For the text-containing cell, return its midpoint in [x, y] coordinate format. 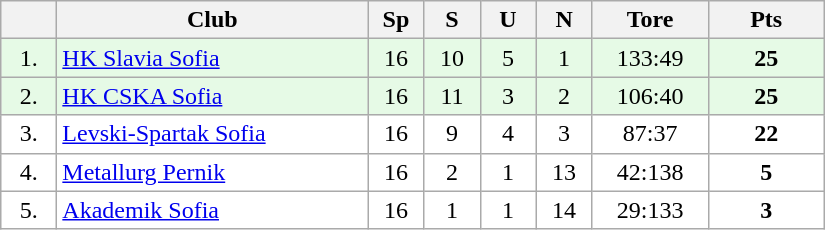
Sp [396, 20]
22 [766, 134]
87:37 [650, 134]
13 [564, 172]
11 [452, 96]
S [452, 20]
14 [564, 210]
N [564, 20]
HK Slavia Sofia [212, 58]
1. [29, 58]
2. [29, 96]
U [508, 20]
42:138 [650, 172]
Akademik Sofia [212, 210]
29:133 [650, 210]
9 [452, 134]
4. [29, 172]
Club [212, 20]
HK CSKA Sofia [212, 96]
Pts [766, 20]
Tore [650, 20]
133:49 [650, 58]
4 [508, 134]
Levski-Spartak Sofia [212, 134]
Metallurg Pernik [212, 172]
3. [29, 134]
106:40 [650, 96]
5. [29, 210]
10 [452, 58]
